Scan for the cell matching the given text and deliver its (X, Y) coordinate at center. 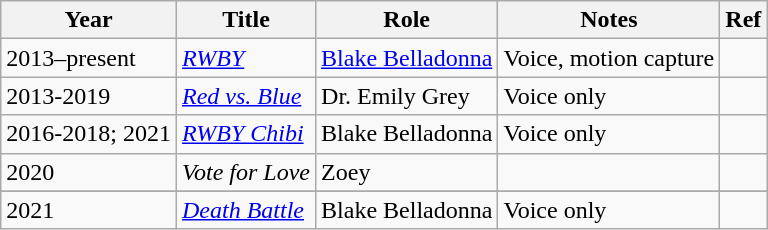
Ref (744, 20)
2021 (89, 210)
2013–present (89, 58)
Voice, motion capture (609, 58)
Year (89, 20)
2016-2018; 2021 (89, 134)
RWBY Chibi (246, 134)
Dr. Emily Grey (407, 96)
2020 (89, 172)
Notes (609, 20)
Red vs. Blue (246, 96)
Vote for Love (246, 172)
RWBY (246, 58)
Title (246, 20)
Zoey (407, 172)
2013-2019 (89, 96)
Death Battle (246, 210)
Role (407, 20)
